Find where the given text appears and provide that cell's center as (X, Y) coordinate. 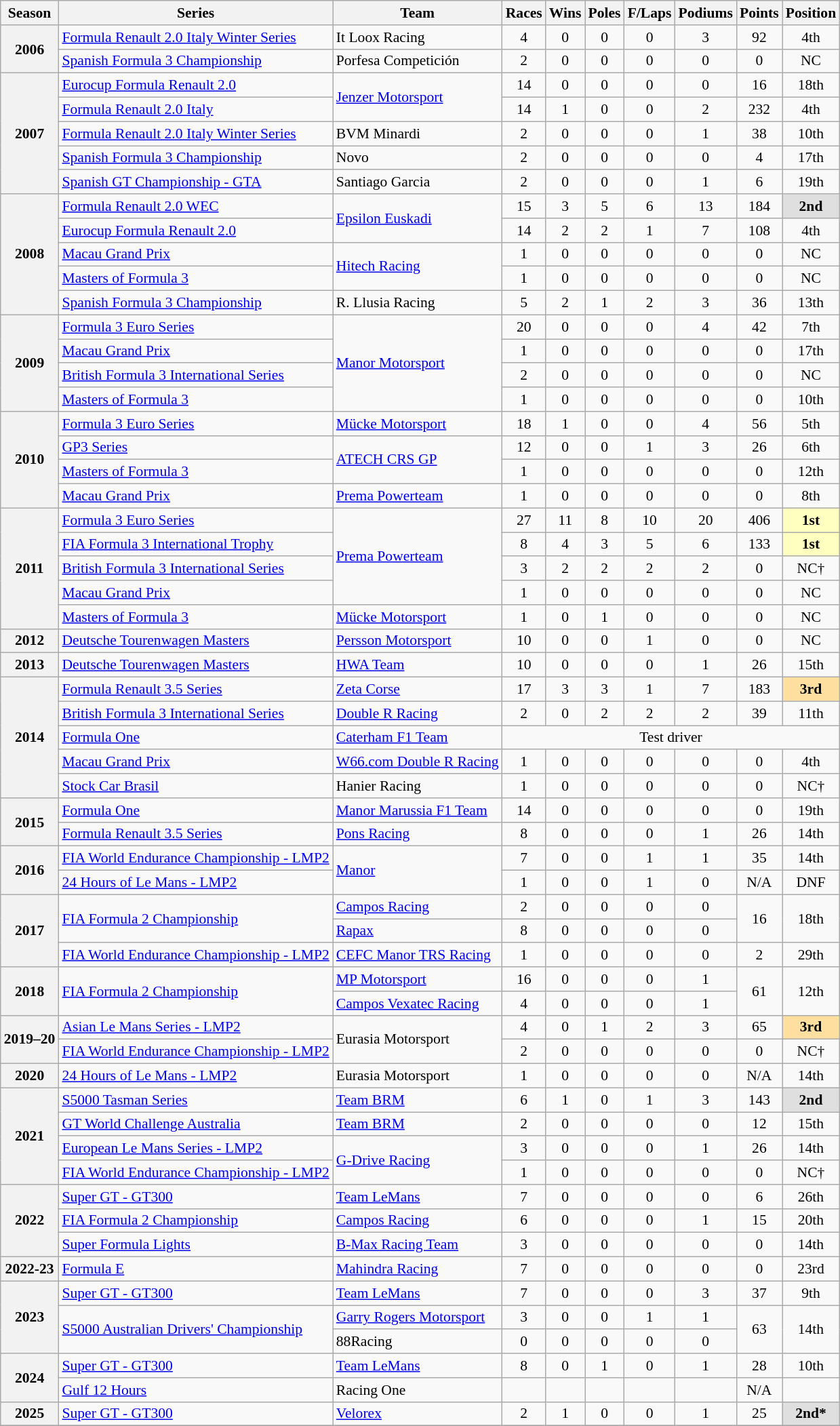
37 (759, 1293)
143 (759, 1100)
183 (759, 690)
2009 (30, 363)
Formula Renault 2.0 WEC (195, 206)
Super Formula Lights (195, 1245)
2007 (30, 134)
2016 (30, 871)
7th (811, 327)
Hanier Racing (418, 786)
2017 (30, 930)
Novo (418, 158)
38 (759, 134)
Points (759, 13)
13 (706, 206)
11th (811, 713)
CEFC Manor TRS Racing (418, 955)
36 (759, 303)
Season (30, 13)
2025 (30, 1414)
Manor Marussia F1 Team (418, 810)
Santiago Garcia (418, 182)
MP Motorsport (418, 979)
28 (759, 1366)
92 (759, 37)
2023 (30, 1317)
Position (811, 13)
184 (759, 206)
W66.com Double R Racing (418, 762)
2019–20 (30, 1039)
2024 (30, 1378)
Stock Car Brasil (195, 786)
2010 (30, 460)
6th (811, 448)
Pons Racing (418, 834)
232 (759, 110)
F/Laps (649, 13)
Wins (565, 13)
BVM Minardi (418, 134)
Team (418, 13)
ATECH CRS GP (418, 460)
Formula E (195, 1269)
GT World Challenge Australia (195, 1124)
Poles (604, 13)
Series (195, 13)
Porfesa Competición (418, 61)
Velorex (418, 1414)
65 (759, 1027)
S5000 Tasman Series (195, 1100)
406 (759, 520)
42 (759, 327)
G-Drive Racing (418, 1161)
DNF (811, 883)
Test driver (671, 738)
2013 (30, 665)
18 (524, 424)
27 (524, 520)
2011 (30, 568)
Racing One (418, 1390)
Garry Rogers Motorsport (418, 1318)
R. Llusia Racing (418, 303)
56 (759, 424)
13th (811, 303)
Rapax (418, 931)
2018 (30, 991)
2020 (30, 1076)
GP3 Series (195, 448)
Persson Motorsport (418, 641)
Zeta Corse (418, 690)
2022-23 (30, 1269)
88Racing (418, 1342)
63 (759, 1329)
23rd (811, 1269)
Spanish GT Championship - GTA (195, 182)
Races (524, 13)
133 (759, 544)
It Loox Racing (418, 37)
2006 (30, 49)
9th (811, 1293)
FIA Formula 3 International Trophy (195, 544)
29th (811, 955)
2015 (30, 822)
2021 (30, 1136)
Manor Motorsport (418, 363)
39 (759, 713)
2nd* (811, 1414)
Hitech Racing (418, 266)
S5000 Australian Drivers' Championship (195, 1329)
HWA Team (418, 665)
Asian Le Mans Series - LMP2 (195, 1027)
Jenzer Motorsport (418, 98)
Gulf 12 Hours (195, 1390)
Manor (418, 871)
25 (759, 1414)
108 (759, 231)
B-Max Racing Team (418, 1245)
20th (811, 1221)
2014 (30, 738)
61 (759, 991)
2022 (30, 1221)
8th (811, 496)
26th (811, 1197)
Campos Vexatec Racing (418, 1004)
2012 (30, 641)
Podiums (706, 13)
Caterham F1 Team (418, 738)
11 (565, 520)
2008 (30, 254)
35 (759, 858)
European Le Mans Series - LMP2 (195, 1149)
5th (811, 424)
Formula Renault 2.0 Italy (195, 110)
Mahindra Racing (418, 1269)
17 (524, 690)
Double R Racing (418, 713)
Epsilon Euskadi (418, 218)
